Search for the cell housing the specified text and yield its (X, Y) center coordinate. 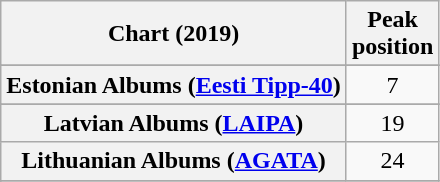
Peakposition (392, 34)
Latvian Albums (LAIPA) (174, 123)
24 (392, 161)
Chart (2019) (174, 34)
7 (392, 85)
19 (392, 123)
Estonian Albums (Eesti Tipp-40) (174, 85)
Lithuanian Albums (AGATA) (174, 161)
